Identify which cell holds the provided text, then report its [x, y] central coordinate. 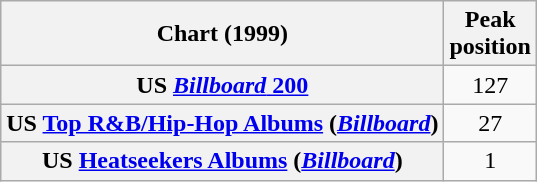
US Top R&B/Hip-Hop Albums (Billboard) [222, 123]
Chart (1999) [222, 34]
27 [490, 123]
US Billboard 200 [222, 85]
127 [490, 85]
US Heatseekers Albums (Billboard) [222, 161]
1 [490, 161]
Peakposition [490, 34]
